Provide the [X, Y] coordinate of the cell's center where the given text is located.  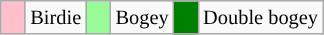
Bogey [142, 17]
Double bogey [260, 17]
Birdie [56, 17]
